Capture the cell that displays the provided text and extract its (x, y) central coordinate. 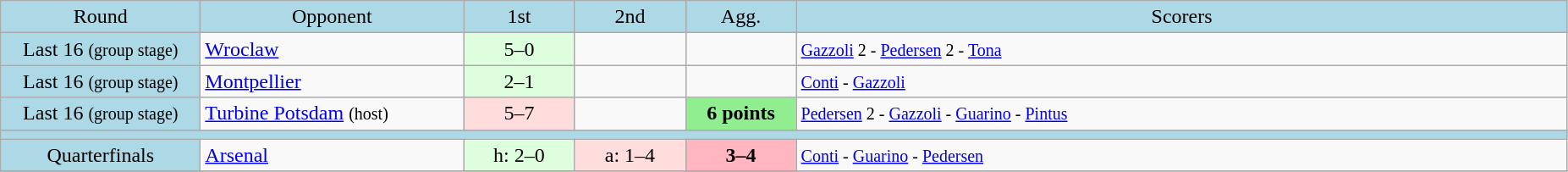
Opponent (332, 17)
2–1 (520, 81)
3–4 (741, 155)
5–7 (520, 114)
Scorers (1181, 17)
Conti - Gazzoli (1181, 81)
Gazzoli 2 - Pedersen 2 - Tona (1181, 49)
Turbine Potsdam (host) (332, 114)
Pedersen 2 - Gazzoli - Guarino - Pintus (1181, 114)
1st (520, 17)
Conti - Guarino - Pedersen (1181, 155)
h: 2–0 (520, 155)
2nd (630, 17)
6 points (741, 114)
Wroclaw (332, 49)
Round (101, 17)
Montpellier (332, 81)
Arsenal (332, 155)
a: 1–4 (630, 155)
5–0 (520, 49)
Quarterfinals (101, 155)
Agg. (741, 17)
